Return (X, Y) of the center of cell containing provided text 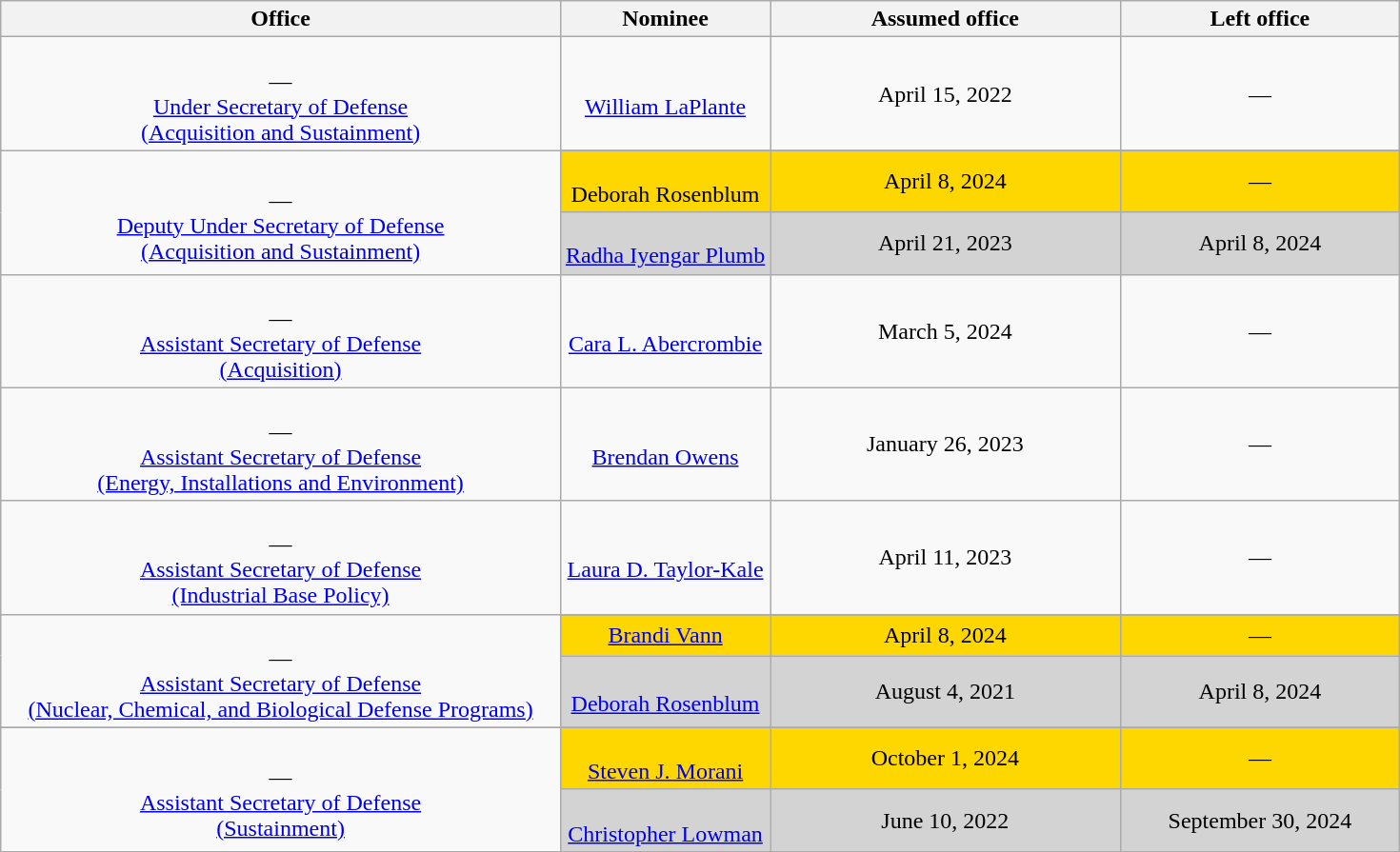
—Assistant Secretary of Defense(Energy, Installations and Environment) (281, 444)
March 5, 2024 (945, 331)
Radha Iyengar Plumb (665, 244)
January 26, 2023 (945, 444)
Left office (1260, 19)
Nominee (665, 19)
Christopher Lowman (665, 821)
Office (281, 19)
—Assistant Secretary of Defense(Nuclear, Chemical, and Biological Defense Programs) (281, 670)
Laura D. Taylor-Kale (665, 558)
—Under Secretary of Defense(Acquisition and Sustainment) (281, 93)
Cara L. Abercrombie (665, 331)
Steven J. Morani (665, 758)
—Assistant Secretary of Defense(Industrial Base Policy) (281, 558)
Brandi Vann (665, 635)
September 30, 2024 (1260, 821)
Brendan Owens (665, 444)
April 21, 2023 (945, 244)
August 4, 2021 (945, 691)
Assumed office (945, 19)
William LaPlante (665, 93)
June 10, 2022 (945, 821)
—Assistant Secretary of Defense(Acquisition) (281, 331)
April 15, 2022 (945, 93)
April 11, 2023 (945, 558)
October 1, 2024 (945, 758)
—Deputy Under Secretary of Defense(Acquisition and Sustainment) (281, 212)
—Assistant Secretary of Defense(Sustainment) (281, 789)
